Pinpoint the cell where the given text exists, returning its [x, y] midpoint coordinate. 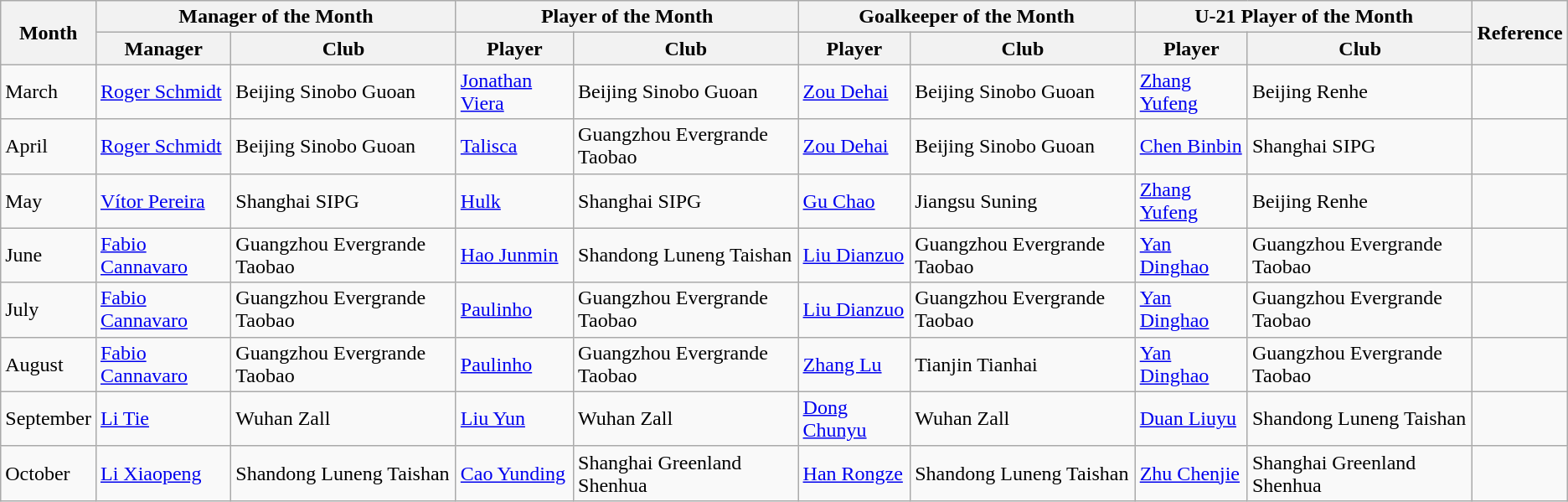
Li Tie [162, 419]
Li Xiaopeng [162, 473]
Vítor Pereira [162, 201]
October [49, 473]
Reference [1519, 33]
Cao Yunding [514, 473]
August [49, 364]
March [49, 92]
Hulk [514, 201]
July [49, 310]
Tianjin Tianhai [1023, 364]
Month [49, 33]
Dong Chunyu [854, 419]
Jiangsu Suning [1023, 201]
Talisca [514, 146]
Han Rongze [854, 473]
June [49, 255]
Duan Liuyu [1191, 419]
April [49, 146]
Player of the Month [627, 17]
September [49, 419]
Goalkeeper of the Month [967, 17]
Jonathan Viera [514, 92]
Zhang Lu [854, 364]
Liu Yun [514, 419]
Hao Junmin [514, 255]
Chen Binbin [1191, 146]
May [49, 201]
U-21 Player of the Month [1303, 17]
Zhu Chenjie [1191, 473]
Manager of the Month [276, 17]
Manager [162, 49]
Gu Chao [854, 201]
